Capture the cell that displays the provided text and extract its [X, Y] central coordinate. 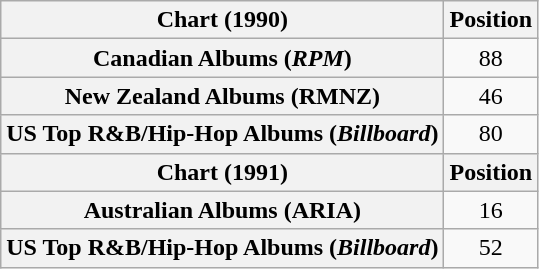
52 [491, 248]
Australian Albums (ARIA) [222, 210]
80 [491, 134]
Chart (1990) [222, 20]
16 [491, 210]
Canadian Albums (RPM) [222, 58]
46 [491, 96]
Chart (1991) [222, 172]
New Zealand Albums (RMNZ) [222, 96]
88 [491, 58]
